From the cell containing the given text, extract its center point as [x, y] coordinate. 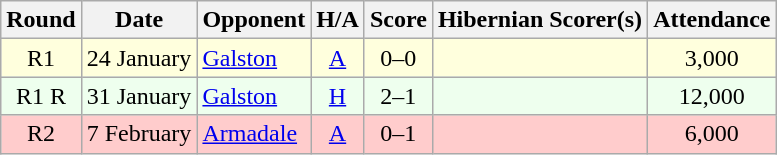
H/A [338, 20]
R1 R [41, 96]
0–1 [398, 134]
24 January [139, 58]
H [338, 96]
Armadale [254, 134]
Round [41, 20]
Opponent [254, 20]
31 January [139, 96]
Hibernian Scorer(s) [540, 20]
12,000 [712, 96]
2–1 [398, 96]
3,000 [712, 58]
Score [398, 20]
R1 [41, 58]
R2 [41, 134]
6,000 [712, 134]
Date [139, 20]
0–0 [398, 58]
Attendance [712, 20]
7 February [139, 134]
